Scan for the cell matching the given text and deliver its [X, Y] coordinate at center. 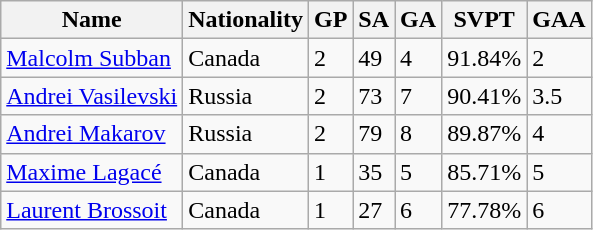
SA [374, 20]
77.78% [484, 210]
3.5 [559, 96]
Maxime Lagacé [92, 172]
Andrei Vasilevski [92, 96]
Laurent Brossoit [92, 210]
GP [330, 20]
90.41% [484, 96]
85.71% [484, 172]
89.87% [484, 134]
27 [374, 210]
SVPT [484, 20]
8 [418, 134]
Andrei Makarov [92, 134]
GA [418, 20]
49 [374, 58]
35 [374, 172]
Nationality [246, 20]
7 [418, 96]
79 [374, 134]
Malcolm Subban [92, 58]
Name [92, 20]
GAA [559, 20]
91.84% [484, 58]
73 [374, 96]
